Detect which cell encompasses the target text, then output its (X, Y) center coordinate. 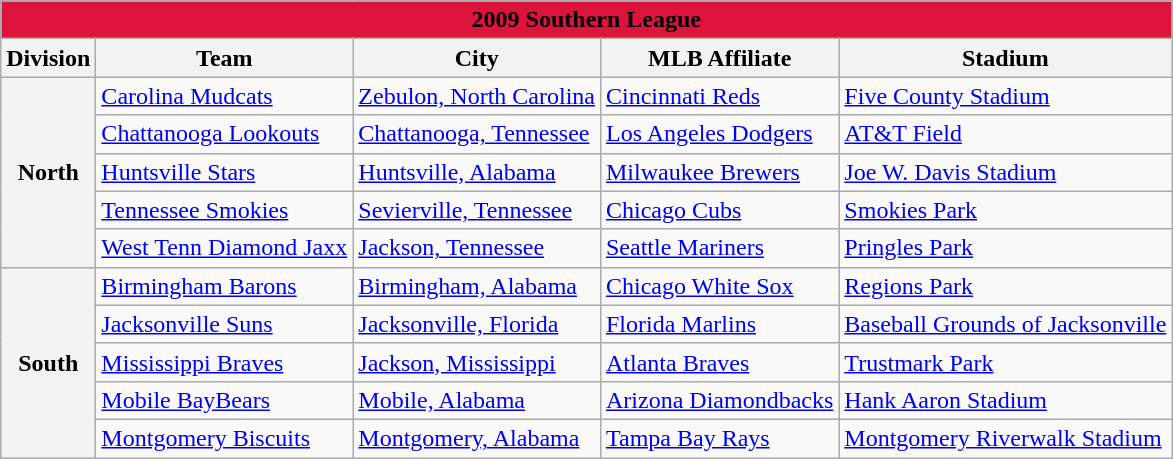
Five County Stadium (1006, 96)
Mississippi Braves (224, 362)
Tampa Bay Rays (719, 438)
Jackson, Mississippi (477, 362)
Division (48, 58)
Seattle Mariners (719, 248)
Birmingham Barons (224, 286)
North (48, 172)
Jacksonville Suns (224, 324)
Tennessee Smokies (224, 210)
Huntsville, Alabama (477, 172)
Jacksonville, Florida (477, 324)
West Tenn Diamond Jaxx (224, 248)
Florida Marlins (719, 324)
South (48, 362)
Montgomery, Alabama (477, 438)
Pringles Park (1006, 248)
Cincinnati Reds (719, 96)
Regions Park (1006, 286)
Huntsville Stars (224, 172)
Team (224, 58)
Milwaukee Brewers (719, 172)
Stadium (1006, 58)
Smokies Park (1006, 210)
Chattanooga Lookouts (224, 134)
MLB Affiliate (719, 58)
Carolina Mudcats (224, 96)
Jackson, Tennessee (477, 248)
Montgomery Riverwalk Stadium (1006, 438)
Chattanooga, Tennessee (477, 134)
Joe W. Davis Stadium (1006, 172)
Chicago White Sox (719, 286)
Mobile BayBears (224, 400)
Baseball Grounds of Jacksonville (1006, 324)
Chicago Cubs (719, 210)
Birmingham, Alabama (477, 286)
Hank Aaron Stadium (1006, 400)
Sevierville, Tennessee (477, 210)
Los Angeles Dodgers (719, 134)
City (477, 58)
Mobile, Alabama (477, 400)
Trustmark Park (1006, 362)
2009 Southern League (586, 20)
Atlanta Braves (719, 362)
AT&T Field (1006, 134)
Montgomery Biscuits (224, 438)
Zebulon, North Carolina (477, 96)
Arizona Diamondbacks (719, 400)
